Scan for the cell matching the given text and deliver its [X, Y] coordinate at center. 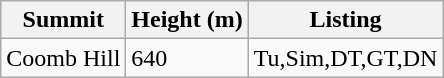
Tu,Sim,DT,GT,DN [346, 58]
640 [187, 58]
Height (m) [187, 20]
Coomb Hill [64, 58]
Listing [346, 20]
Summit [64, 20]
